Scan for the cell matching the given text and deliver its [X, Y] coordinate at center. 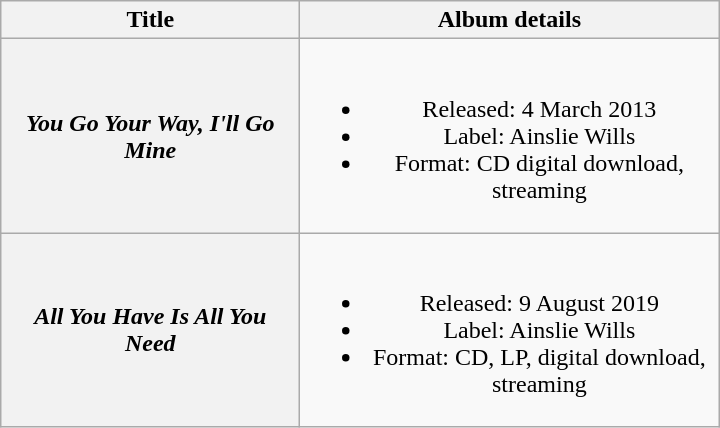
Released: 4 March 2013Label: Ainslie WillsFormat: CD digital download, streaming [510, 136]
Released: 9 August 2019Label: Ainslie WillsFormat: CD, LP, digital download, streaming [510, 330]
Title [150, 20]
You Go Your Way, I'll Go Mine [150, 136]
Album details [510, 20]
All You Have Is All You Need [150, 330]
